Pinpoint the cell where the given text exists, returning its [x, y] midpoint coordinate. 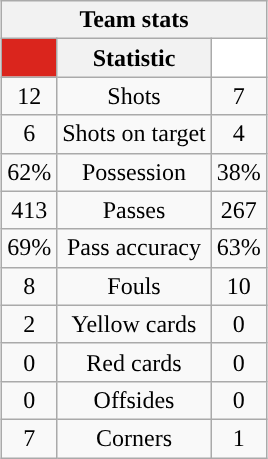
8 [30, 286]
Red cards [134, 362]
Offsides [134, 400]
62% [30, 172]
1 [238, 438]
2 [30, 324]
Yellow cards [134, 324]
4 [238, 134]
413 [30, 210]
267 [238, 210]
Possession [134, 172]
Statistic [134, 58]
Fouls [134, 286]
Pass accuracy [134, 248]
Team stats [134, 20]
63% [238, 248]
Corners [134, 438]
Passes [134, 210]
10 [238, 286]
12 [30, 96]
6 [30, 134]
38% [238, 172]
Shots on target [134, 134]
69% [30, 248]
Shots [134, 96]
